Scan for the cell matching the given text and deliver its (x, y) coordinate at center. 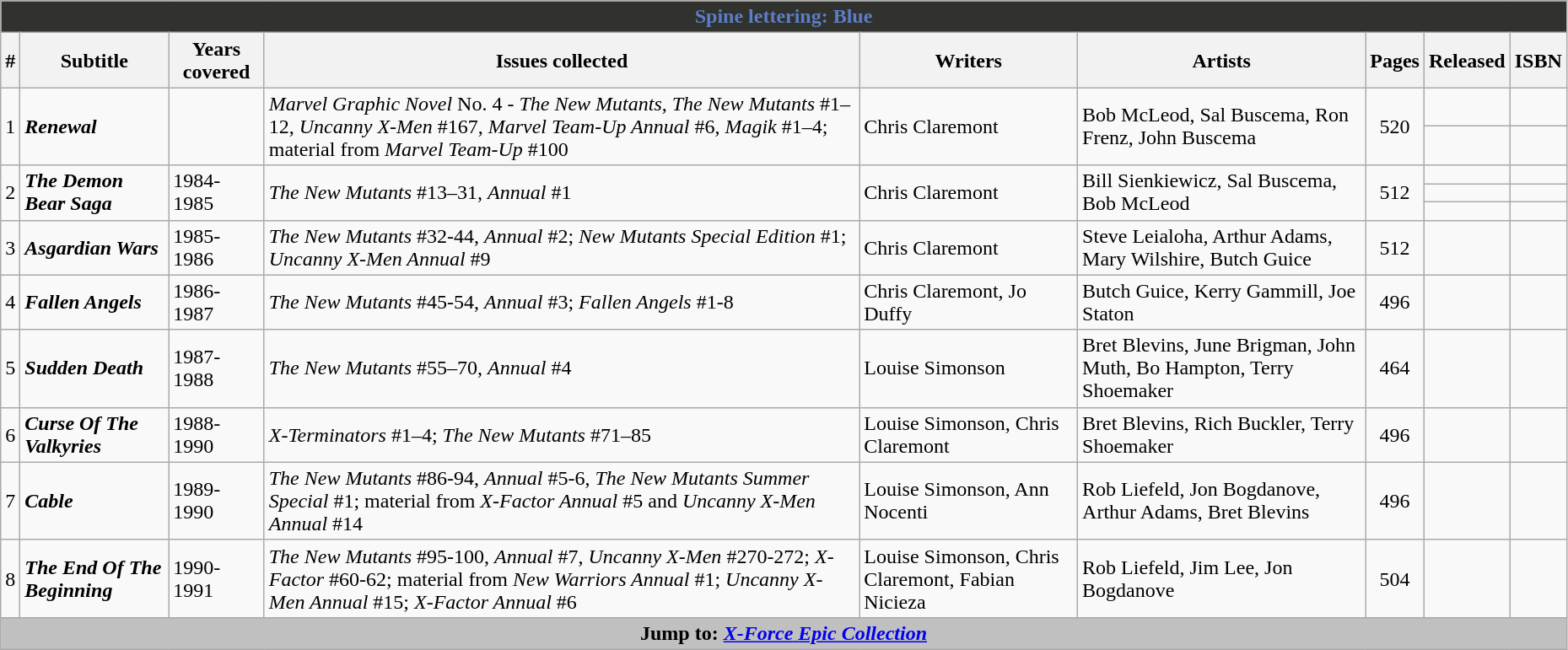
ISBN (1538, 61)
Curse Of The Valkyries (94, 435)
5 (10, 368)
Released (1467, 61)
Spine lettering: Blue (784, 17)
Asgardian Wars (94, 248)
Renewal (94, 126)
Butch Guice, Kerry Gammill, Joe Staton (1221, 302)
1985-1986 (217, 248)
Bill Sienkiewicz, Sal Buscema, Bob McLeod (1221, 192)
Louise Simonson, Chris Claremont, Fabian Nicieza (968, 578)
Artists (1221, 61)
464 (1395, 368)
Louise Simonson (968, 368)
1989-1990 (217, 501)
Cable (94, 501)
2 (10, 192)
Years covered (217, 61)
Subtitle (94, 61)
Steve Leialoha, Arthur Adams, Mary Wilshire, Butch Guice (1221, 248)
X-Terminators #1–4; The New Mutants #71–85 (562, 435)
Jump to: X-Force Epic Collection (784, 633)
Chris Claremont, Jo Duffy (968, 302)
Issues collected (562, 61)
The New Mutants #86-94, Annual #5-6, The New Mutants Summer Special #1; material from X-Factor Annual #5 and Uncanny X-Men Annual #14 (562, 501)
Bret Blevins, Rich Buckler, Terry Shoemaker (1221, 435)
6 (10, 435)
# (10, 61)
1984-1985 (217, 192)
1 (10, 126)
The New Mutants #13–31, Annual #1 (562, 192)
3 (10, 248)
Fallen Angels (94, 302)
1988-1990 (217, 435)
Pages (1395, 61)
Louise Simonson, Ann Nocenti (968, 501)
Writers (968, 61)
Bret Blevins, June Brigman, John Muth, Bo Hampton, Terry Shoemaker (1221, 368)
Rob Liefeld, Jon Bogdanove, Arthur Adams, Bret Blevins (1221, 501)
1986-1987 (217, 302)
The End Of The Beginning (94, 578)
4 (10, 302)
Sudden Death (94, 368)
504 (1395, 578)
1987-1988 (217, 368)
The Demon Bear Saga (94, 192)
Louise Simonson, Chris Claremont (968, 435)
7 (10, 501)
The New Mutants #32-44, Annual #2; New Mutants Special Edition #1; Uncanny X-Men Annual #9 (562, 248)
8 (10, 578)
The New Mutants #45-54, Annual #3; Fallen Angels #1-8 (562, 302)
Bob McLeod, Sal Buscema, Ron Frenz, John Buscema (1221, 126)
Rob Liefeld, Jim Lee, Jon Bogdanove (1221, 578)
520 (1395, 126)
1990-1991 (217, 578)
The New Mutants #55–70, Annual #4 (562, 368)
